Search for the cell housing the specified text and yield its [x, y] center coordinate. 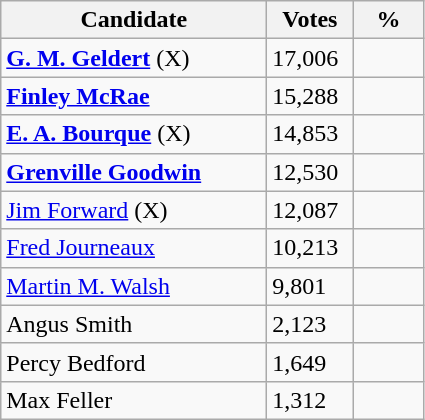
Angus Smith [134, 324]
12,530 [310, 172]
Grenville Goodwin [134, 172]
9,801 [310, 286]
Percy Bedford [134, 362]
Martin M. Walsh [134, 286]
12,087 [310, 210]
2,123 [310, 324]
E. A. Bourque (X) [134, 134]
1,649 [310, 362]
14,853 [310, 134]
Finley McRae [134, 96]
10,213 [310, 248]
1,312 [310, 400]
Candidate [134, 20]
17,006 [310, 58]
% [388, 20]
Fred Journeaux [134, 248]
G. M. Geldert (X) [134, 58]
Votes [310, 20]
Jim Forward (X) [134, 210]
15,288 [310, 96]
Max Feller [134, 400]
